Search for the cell housing the specified text and yield its (X, Y) center coordinate. 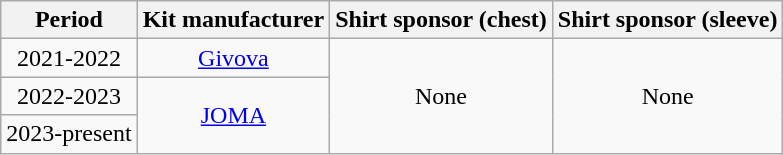
Givova (234, 58)
2023-present (69, 134)
2021-2022 (69, 58)
Shirt sponsor (chest) (442, 20)
Period (69, 20)
2022-2023 (69, 96)
Kit manufacturer (234, 20)
Shirt sponsor (sleeve) (668, 20)
JOMA (234, 115)
